From the cell containing the given text, extract its center point as (X, Y) coordinate. 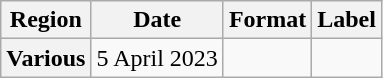
5 April 2023 (157, 58)
Region (46, 20)
Format (267, 20)
Label (347, 20)
Various (46, 58)
Date (157, 20)
